From the cell containing the given text, extract its center point as [X, Y] coordinate. 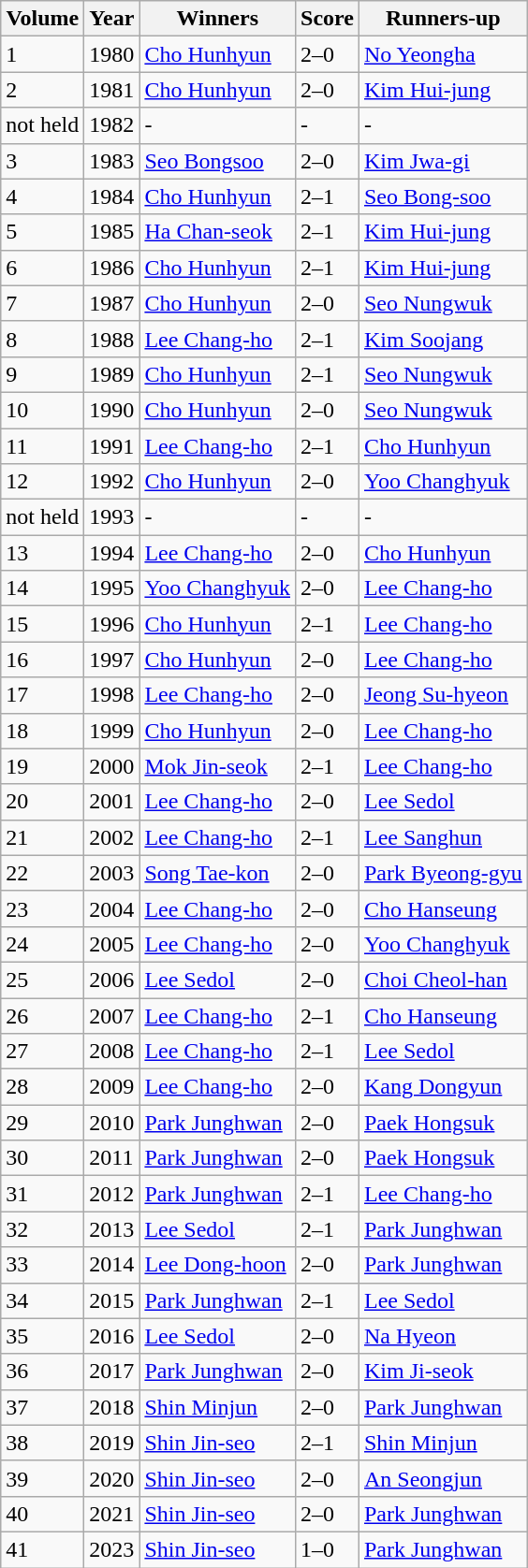
19 [43, 766]
12 [43, 482]
Score [328, 19]
1983 [112, 161]
38 [43, 1443]
1980 [112, 54]
Song Tae-kon [217, 873]
2018 [112, 1407]
2019 [112, 1443]
1992 [112, 482]
1–0 [328, 1549]
2017 [112, 1372]
An Seongjun [443, 1478]
28 [43, 1087]
Kang Dongyun [443, 1087]
16 [43, 660]
Runners-up [443, 19]
2021 [112, 1514]
35 [43, 1336]
32 [43, 1229]
22 [43, 873]
3 [43, 161]
1993 [112, 517]
2001 [112, 802]
1987 [112, 303]
2012 [112, 1194]
1986 [112, 268]
1991 [112, 446]
6 [43, 268]
5 [43, 232]
14 [43, 588]
1988 [112, 339]
Ha Chan-seok [217, 232]
Seo Bong-soo [443, 196]
23 [43, 908]
8 [43, 339]
Choi Cheol-han [443, 980]
1997 [112, 660]
Jeong Su-hyeon [443, 695]
1985 [112, 232]
1999 [112, 731]
20 [43, 802]
2 [43, 90]
2015 [112, 1300]
1989 [112, 374]
1994 [112, 553]
2002 [112, 837]
7 [43, 303]
34 [43, 1300]
11 [43, 446]
1995 [112, 588]
4 [43, 196]
15 [43, 624]
33 [43, 1265]
Winners [217, 19]
2014 [112, 1265]
13 [43, 553]
24 [43, 944]
Kim Soojang [443, 339]
2020 [112, 1478]
Na Hyeon [443, 1336]
1981 [112, 90]
2000 [112, 766]
25 [43, 980]
No Yeongha [443, 54]
31 [43, 1194]
1984 [112, 196]
40 [43, 1514]
17 [43, 695]
41 [43, 1549]
18 [43, 731]
2004 [112, 908]
36 [43, 1372]
26 [43, 1015]
2006 [112, 980]
Kim Ji-seok [443, 1372]
2016 [112, 1336]
2003 [112, 873]
39 [43, 1478]
Lee Dong-hoon [217, 1265]
2005 [112, 944]
Lee Sanghun [443, 837]
Seo Bongsoo [217, 161]
2009 [112, 1087]
9 [43, 374]
30 [43, 1158]
21 [43, 837]
1990 [112, 410]
Year [112, 19]
1996 [112, 624]
2023 [112, 1549]
Kim Jwa-gi [443, 161]
2011 [112, 1158]
Mok Jin-seok [217, 766]
27 [43, 1052]
1982 [112, 125]
10 [43, 410]
Park Byeong-gyu [443, 873]
1 [43, 54]
2008 [112, 1052]
1998 [112, 695]
2010 [112, 1123]
2013 [112, 1229]
37 [43, 1407]
Volume [43, 19]
2007 [112, 1015]
29 [43, 1123]
